Identify which cell holds the provided text, then report its (X, Y) central coordinate. 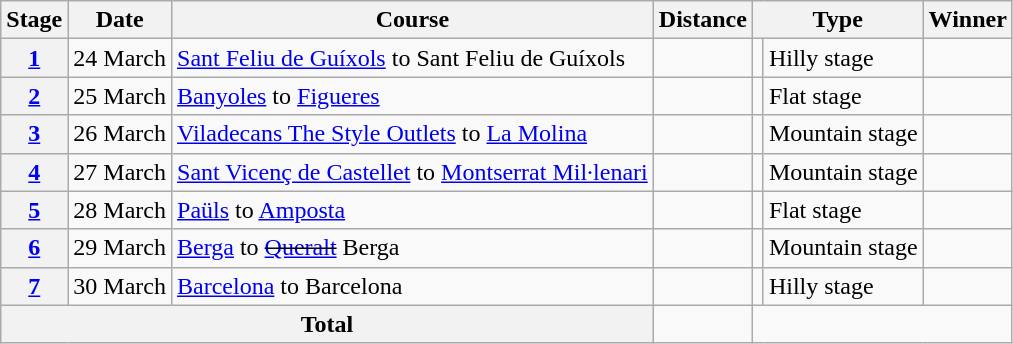
30 March (120, 286)
Viladecans The Style Outlets to La Molina (413, 134)
Course (413, 20)
Barcelona to Barcelona (413, 286)
27 March (120, 172)
24 March (120, 58)
Stage (34, 20)
29 March (120, 248)
Berga to Queralt Berga (413, 248)
Sant Vicenç de Castellet to Montserrat Mil·lenari (413, 172)
Sant Feliu de Guíxols to Sant Feliu de Guíxols (413, 58)
Banyoles to Figueres (413, 96)
4 (34, 172)
7 (34, 286)
1 (34, 58)
25 March (120, 96)
Type (838, 20)
Paüls to Amposta (413, 210)
26 March (120, 134)
Distance (702, 20)
6 (34, 248)
5 (34, 210)
3 (34, 134)
28 March (120, 210)
Total (328, 324)
2 (34, 96)
Winner (968, 20)
Date (120, 20)
